Locate the cell with the specified text and output its (X, Y) center coordinate. 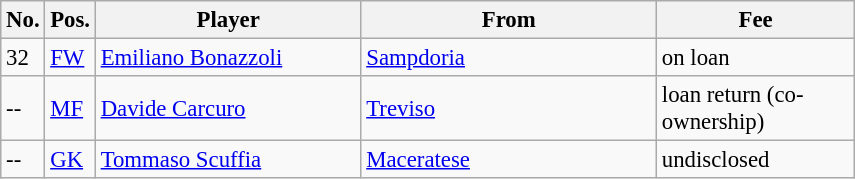
Davide Carcuro (228, 108)
loan return (co-ownership) (756, 108)
Maceratese (509, 160)
on loan (756, 58)
Player (228, 20)
Emiliano Bonazzoli (228, 58)
undisclosed (756, 160)
Fee (756, 20)
Pos. (70, 20)
FW (70, 58)
No. (23, 20)
From (509, 20)
Treviso (509, 108)
Sampdoria (509, 58)
MF (70, 108)
Tommaso Scuffia (228, 160)
32 (23, 58)
GK (70, 160)
